Extract the (x, y) coordinate from the center of the cell holding the provided text.  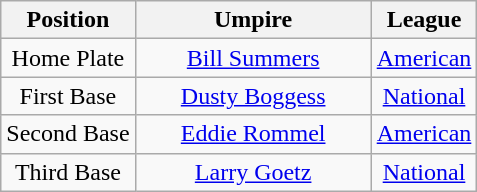
Position (68, 20)
Third Base (68, 172)
League (424, 20)
Dusty Boggess (253, 96)
First Base (68, 96)
Home Plate (68, 58)
Umpire (253, 20)
Larry Goetz (253, 172)
Eddie Rommel (253, 134)
Second Base (68, 134)
Bill Summers (253, 58)
